Identify which cell holds the provided text, then report its (x, y) central coordinate. 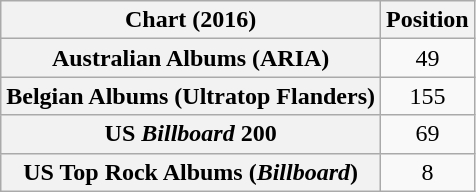
155 (428, 96)
Position (428, 20)
US Top Rock Albums (Billboard) (191, 172)
Chart (2016) (191, 20)
Belgian Albums (Ultratop Flanders) (191, 96)
US Billboard 200 (191, 134)
Australian Albums (ARIA) (191, 58)
69 (428, 134)
49 (428, 58)
8 (428, 172)
